For the text-containing cell, return its midpoint in (x, y) coordinate format. 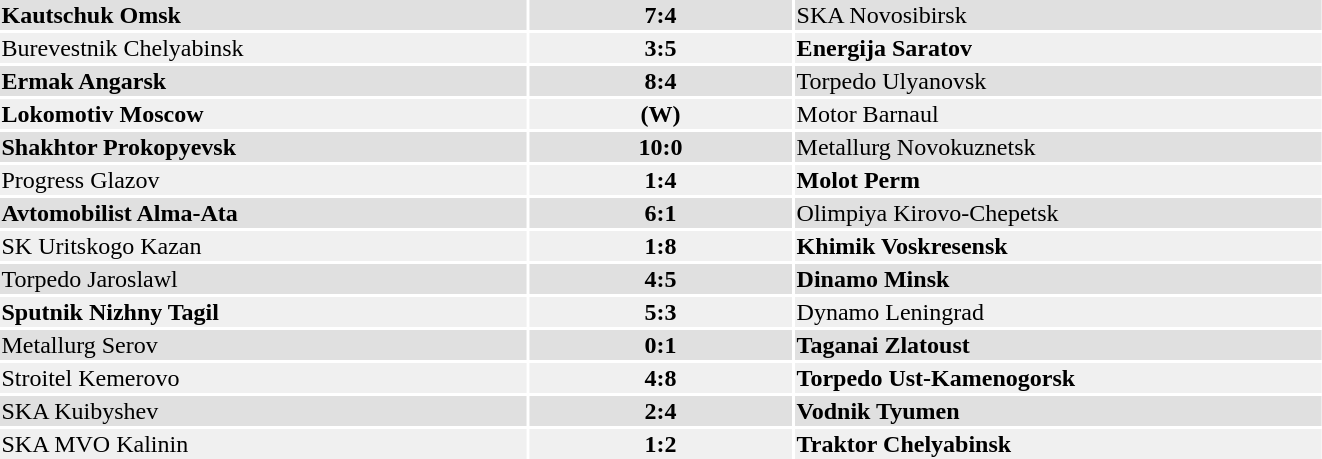
4:8 (660, 378)
8:4 (660, 81)
Molot Perm (1058, 180)
6:1 (660, 213)
Traktor Chelyabinsk (1058, 444)
Metallurg Novokuznetsk (1058, 147)
Taganai Zlatoust (1058, 345)
1:4 (660, 180)
Avtomobilist Alma-Ata (263, 213)
4:5 (660, 279)
Ermak Angarsk (263, 81)
1:2 (660, 444)
Torpedo Jaroslawl (263, 279)
Shakhtor Prokopyevsk (263, 147)
SK Uritskogo Kazan (263, 246)
3:5 (660, 48)
5:3 (660, 312)
1:8 (660, 246)
Sputnik Nizhny Tagil (263, 312)
Lokomotiv Moscow (263, 114)
Metallurg Serov (263, 345)
Progress Glazov (263, 180)
Torpedo Ulyanovsk (1058, 81)
SKA MVO Kalinin (263, 444)
Vodnik Tyumen (1058, 411)
SKA Novosibirsk (1058, 15)
0:1 (660, 345)
7:4 (660, 15)
Burevestnik Chelyabinsk (263, 48)
Olimpiya Kirovo-Chepetsk (1058, 213)
Stroitel Kemerovo (263, 378)
(W) (660, 114)
Dinamo Minsk (1058, 279)
Dynamo Leningrad (1058, 312)
2:4 (660, 411)
Torpedo Ust-Kamenogorsk (1058, 378)
Energija Saratov (1058, 48)
SKA Kuibyshev (263, 411)
Kautschuk Omsk (263, 15)
Khimik Voskresensk (1058, 246)
10:0 (660, 147)
Motor Barnaul (1058, 114)
